From the cell containing the given text, extract its center point as [X, Y] coordinate. 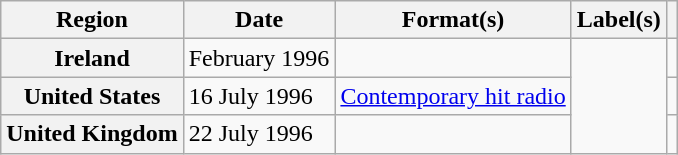
Label(s) [618, 20]
United States [92, 96]
22 July 1996 [259, 134]
Region [92, 20]
16 July 1996 [259, 96]
Format(s) [453, 20]
United Kingdom [92, 134]
February 1996 [259, 58]
Ireland [92, 58]
Contemporary hit radio [453, 96]
Date [259, 20]
